Find where the given text appears and provide that cell's center as (x, y) coordinate. 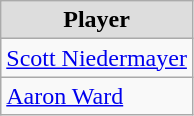
Scott Niedermayer (97, 58)
Aaron Ward (97, 96)
Player (97, 20)
